Locate the cell with the specified text and output its (X, Y) center coordinate. 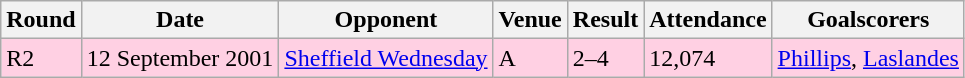
Venue (530, 20)
Round (41, 20)
12 September 2001 (180, 58)
Attendance (708, 20)
Goalscorers (868, 20)
Result (605, 20)
Date (180, 20)
A (530, 58)
Phillips, Laslandes (868, 58)
Opponent (386, 20)
R2 (41, 58)
Sheffield Wednesday (386, 58)
12,074 (708, 58)
2–4 (605, 58)
